Provide the (X, Y) coordinate of the cell's center where the given text is located.  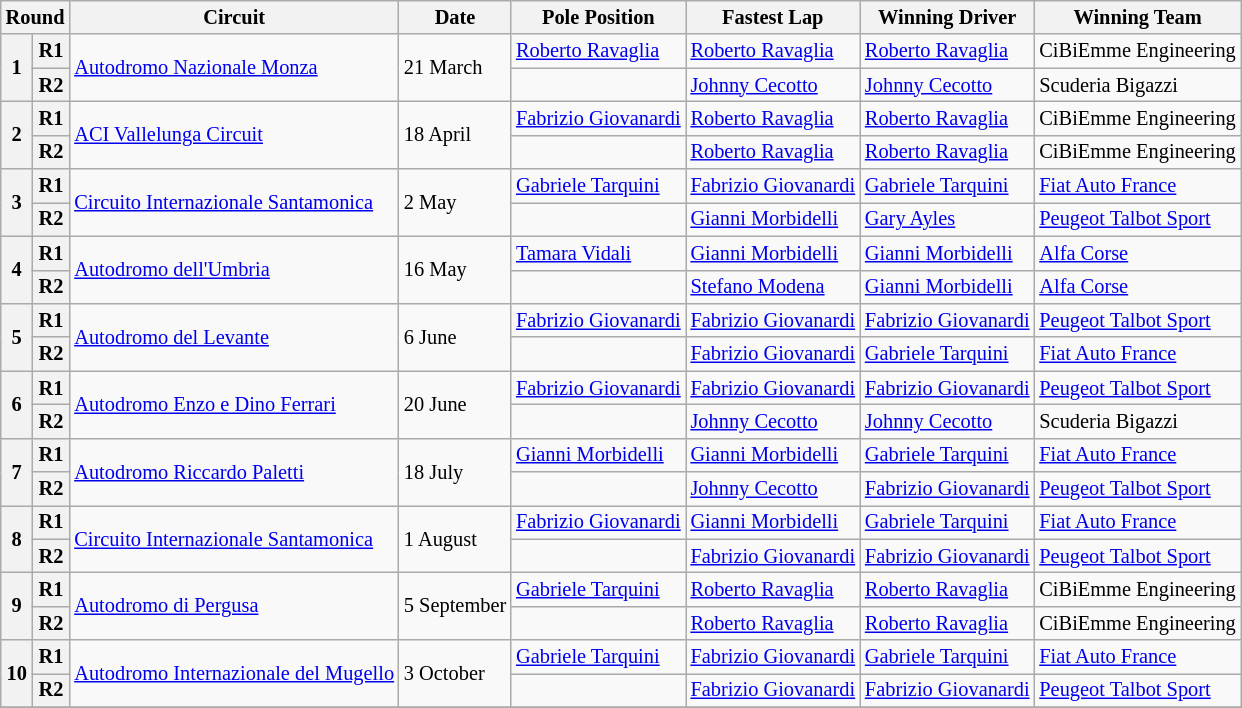
2 May (455, 202)
8 (17, 538)
5 September (455, 606)
18 July (455, 472)
9 (17, 606)
1 August (455, 538)
Autodromo Nazionale Monza (234, 68)
4 (17, 270)
Stefano Modena (773, 287)
20 June (455, 404)
Autodromo Internazionale del Mugello (234, 674)
Tamara Vidali (598, 253)
18 April (455, 134)
Winning Team (1137, 17)
Pole Position (598, 17)
2 (17, 134)
3 October (455, 674)
Autodromo del Levante (234, 336)
10 (17, 674)
Fastest Lap (773, 17)
Autodromo di Pergusa (234, 606)
Circuit (234, 17)
5 (17, 336)
7 (17, 472)
6 (17, 404)
Autodromo dell'Umbria (234, 270)
Winning Driver (947, 17)
Autodromo Enzo e Dino Ferrari (234, 404)
Round (36, 17)
Autodromo Riccardo Paletti (234, 472)
21 March (455, 68)
Gary Ayles (947, 219)
1 (17, 68)
6 June (455, 336)
Date (455, 17)
3 (17, 202)
ACI Vallelunga Circuit (234, 134)
16 May (455, 270)
